Return the [X, Y] coordinate for the center point of the cell that contains the specified text.  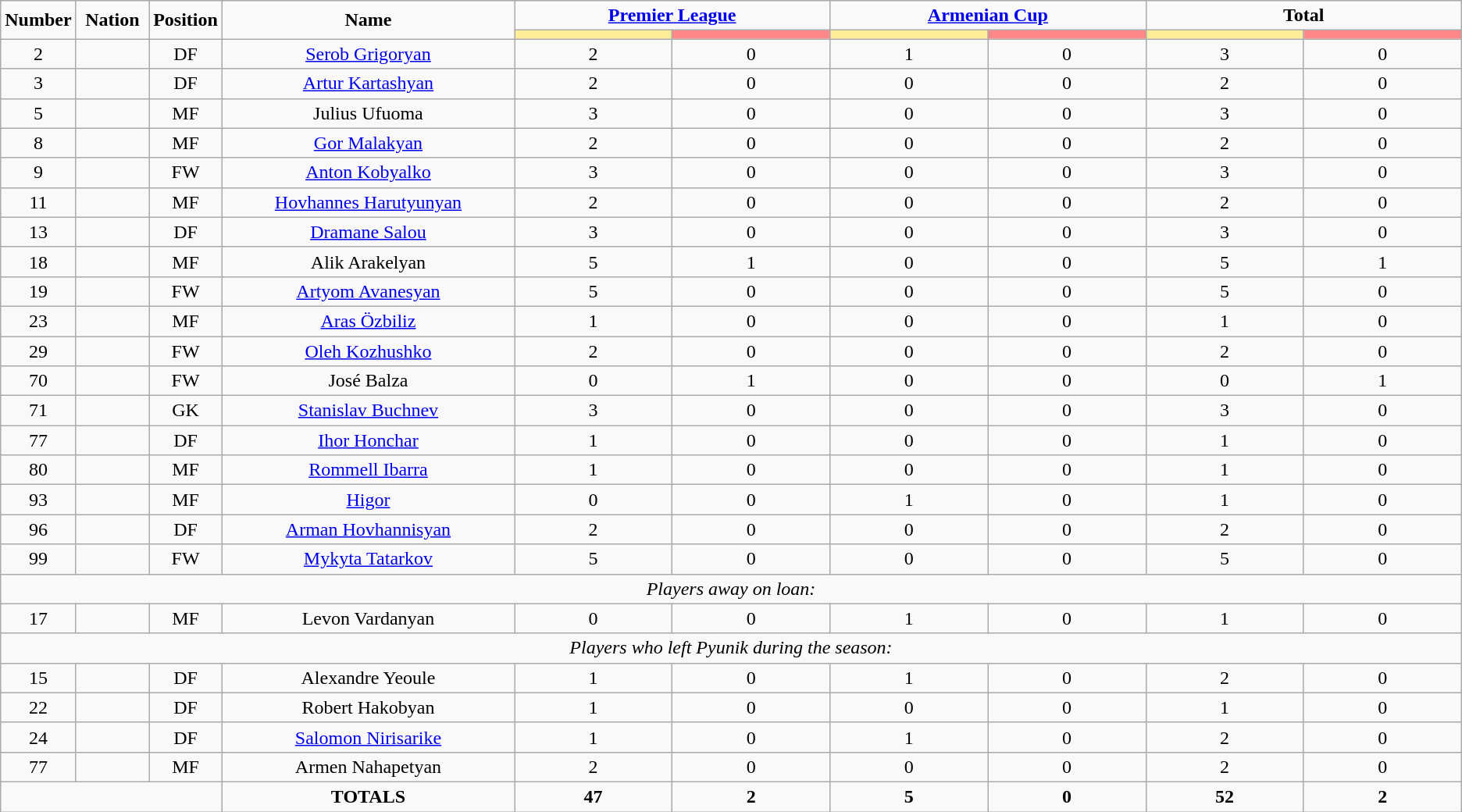
Robert Hakobyan [368, 707]
80 [38, 470]
Mykyta Tatarkov [368, 559]
Julius Ufuoma [368, 113]
Alexandre Yeoule [368, 678]
Alik Arakelyan [368, 262]
Number [38, 20]
23 [38, 321]
19 [38, 291]
Stanislav Buchnev [368, 411]
Oleh Kozhushko [368, 351]
Players who left Pyunik during the season: [731, 648]
Dramane Salou [368, 232]
17 [38, 618]
Aras Özbiliz [368, 321]
Armen Nahapetyan [368, 767]
Total [1303, 16]
Anton Kobyalko [368, 173]
18 [38, 262]
Hovhannes Harutyunyan [368, 202]
99 [38, 559]
Artyom Avanesyan [368, 291]
Higor [368, 500]
52 [1225, 796]
Gor Malakyan [368, 143]
13 [38, 232]
GK [186, 411]
Serob Grigoryan [368, 54]
22 [38, 707]
Rommell Ibarra [368, 470]
Name [368, 20]
Premier League [672, 16]
11 [38, 202]
TOTALS [368, 796]
José Balza [368, 381]
Players away on loan: [731, 589]
70 [38, 381]
Armenian Cup [988, 16]
29 [38, 351]
15 [38, 678]
96 [38, 529]
9 [38, 173]
47 [593, 796]
71 [38, 411]
Artur Kartashyan [368, 84]
8 [38, 143]
Nation [112, 20]
Position [186, 20]
24 [38, 737]
Levon Vardanyan [368, 618]
Arman Hovhannisyan [368, 529]
Salomon Nirisarike [368, 737]
Ihor Honchar [368, 440]
93 [38, 500]
